Output the [x, y] coordinate of the center of the cell containing the given text.  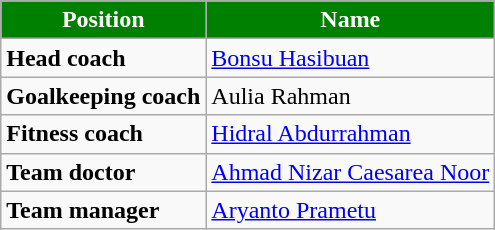
Fitness coach [104, 134]
Goalkeeping coach [104, 96]
Team manager [104, 210]
Name [350, 20]
Ahmad Nizar Caesarea Noor [350, 172]
Position [104, 20]
Hidral Abdurrahman [350, 134]
Aryanto Prametu [350, 210]
Aulia Rahman [350, 96]
Team doctor [104, 172]
Bonsu Hasibuan [350, 58]
Head coach [104, 58]
